Search for the cell housing the specified text and yield its [x, y] center coordinate. 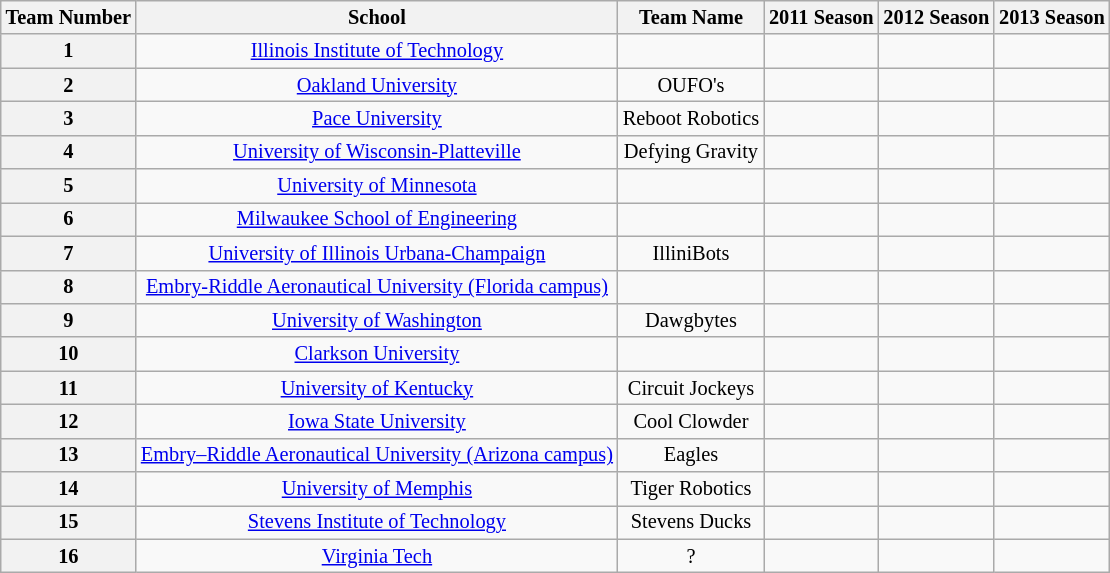
Iowa State University [377, 421]
University of Memphis [377, 489]
Reboot Robotics [691, 118]
1 [68, 51]
8 [68, 287]
IlliniBots [691, 253]
University of Illinois Urbana-Champaign [377, 253]
4 [68, 152]
Milwaukee School of Engineering [377, 219]
3 [68, 118]
6 [68, 219]
University of Wisconsin-Platteville [377, 152]
University of Washington [377, 320]
2012 Season [937, 17]
Virginia Tech [377, 556]
School [377, 17]
Stevens Institute of Technology [377, 522]
11 [68, 388]
2011 Season [821, 17]
Embry–Riddle Aeronautical University (Arizona campus) [377, 455]
16 [68, 556]
Tiger Robotics [691, 489]
University of Minnesota [377, 186]
Team Number [68, 17]
Oakland University [377, 85]
5 [68, 186]
7 [68, 253]
OUFO's [691, 85]
14 [68, 489]
Pace University [377, 118]
University of Kentucky [377, 388]
Clarkson University [377, 354]
Team Name [691, 17]
Cool Clowder [691, 421]
? [691, 556]
10 [68, 354]
Embry-Riddle Aeronautical University (Florida campus) [377, 287]
13 [68, 455]
Dawgbytes [691, 320]
Illinois Institute of Technology [377, 51]
Eagles [691, 455]
Defying Gravity [691, 152]
2013 Season [1052, 17]
15 [68, 522]
Stevens Ducks [691, 522]
Circuit Jockeys [691, 388]
9 [68, 320]
12 [68, 421]
2 [68, 85]
